Return the (x, y) coordinate for the center point of the cell that contains the specified text.  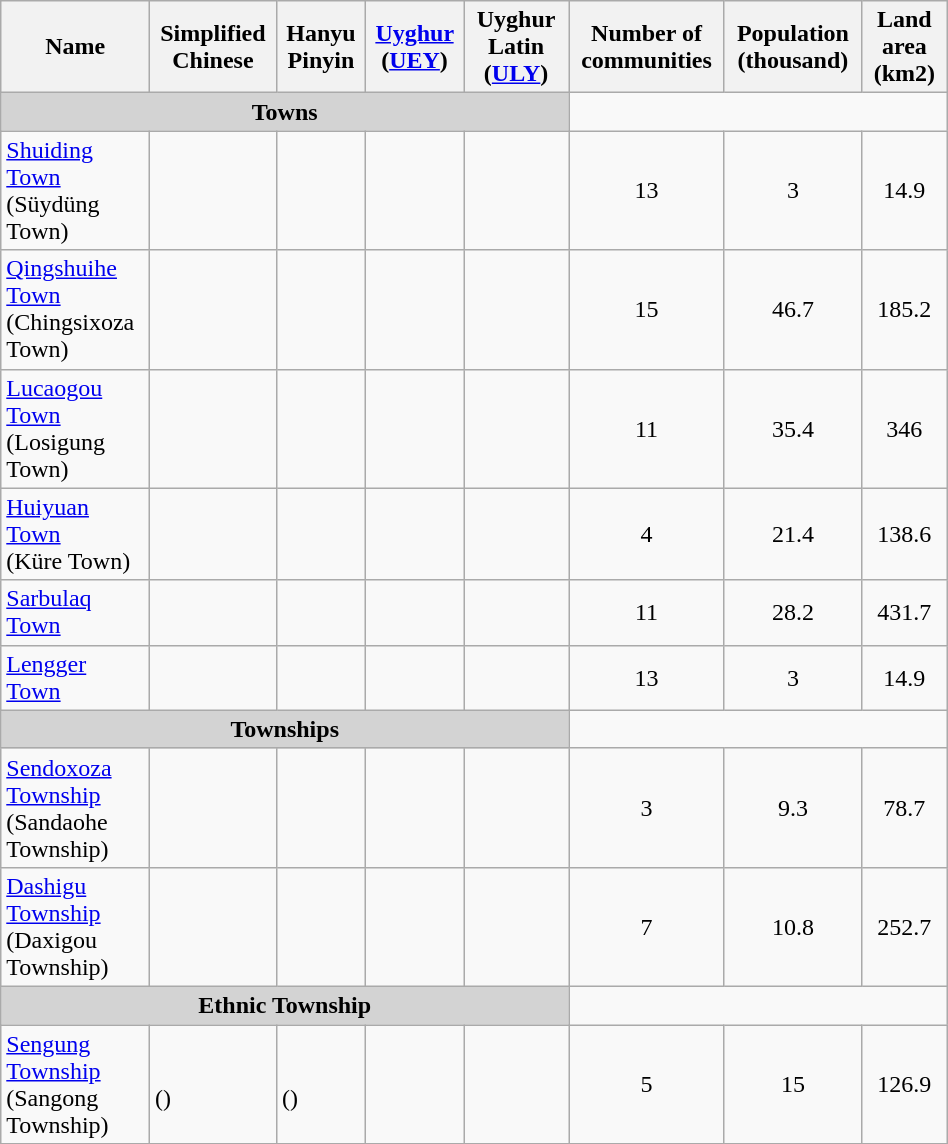
Huiyuan Town(Küre Town) (76, 534)
9.3 (792, 808)
Shuiding Town(Süydüng Town) (76, 190)
Sengung Township(Sangong Township) (76, 1084)
Lengger Town (76, 678)
346 (904, 428)
Uyghur Latin (ULY) (516, 47)
126.9 (904, 1084)
Name (76, 47)
28.2 (792, 612)
Hanyu Pinyin (320, 47)
46.7 (792, 310)
Simplified Chinese (214, 47)
Land area (km2) (904, 47)
252.7 (904, 926)
Towns (285, 112)
Number of communities (647, 47)
Population (thousand) (792, 47)
Sarbulaq Town (76, 612)
4 (647, 534)
Townships (285, 729)
7 (647, 926)
35.4 (792, 428)
138.6 (904, 534)
Dashigu Township(Daxigou Township) (76, 926)
10.8 (792, 926)
Lucaogou Town(Losigung Town) (76, 428)
78.7 (904, 808)
Ethnic Township (285, 1005)
Uyghur (UEY) (415, 47)
Sendoxoza Township(Sandaohe Township) (76, 808)
5 (647, 1084)
21.4 (792, 534)
Qingshuihe Town(Chingsixoza Town) (76, 310)
185.2 (904, 310)
431.7 (904, 612)
